Detect which cell encompasses the target text, then output its [X, Y] center coordinate. 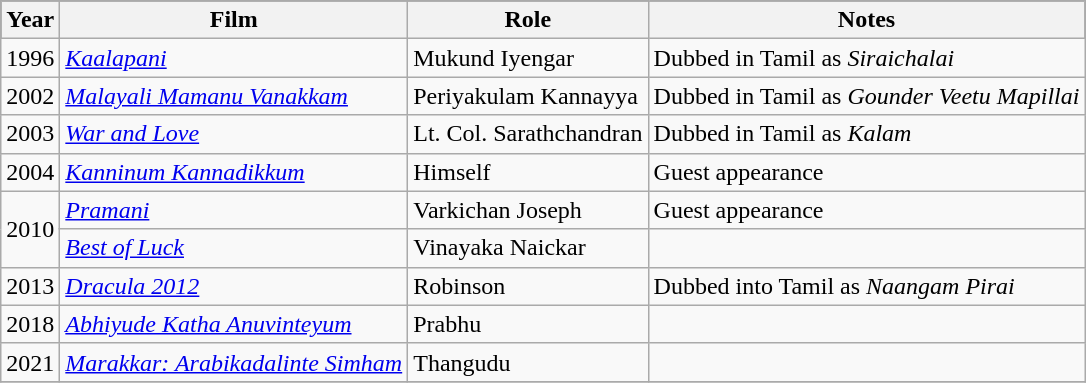
Thangudu [528, 362]
Vinayaka Naickar [528, 248]
Kaalapani [234, 58]
Dubbed into Tamil as Naangam Pirai [866, 286]
Himself [528, 172]
Notes [866, 20]
Periyakulam Kannayya [528, 96]
2013 [30, 286]
Mukund Iyengar [528, 58]
2018 [30, 324]
Film [234, 20]
Malayali Mamanu Vanakkam [234, 96]
Pramani [234, 210]
War and Love [234, 134]
Role [528, 20]
1996 [30, 58]
Dubbed in Tamil as Kalam [866, 134]
Abhiyude Katha Anuvinteyum [234, 324]
2021 [30, 362]
Robinson [528, 286]
Dracula 2012 [234, 286]
Marakkar: Arabikadalinte Simham [234, 362]
Varkichan Joseph [528, 210]
Year [30, 20]
2010 [30, 229]
2004 [30, 172]
Best of Luck [234, 248]
2002 [30, 96]
Lt. Col. Sarathchandran [528, 134]
Dubbed in Tamil as Gounder Veetu Mapillai [866, 96]
Kanninum Kannadikkum [234, 172]
2003 [30, 134]
Prabhu [528, 324]
Dubbed in Tamil as Siraichalai [866, 58]
